Return the (x, y) coordinate for the center point of the cell that contains the specified text.  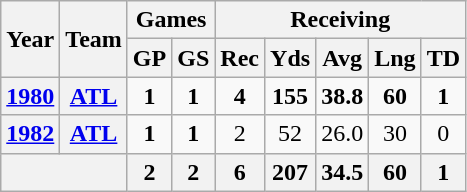
4 (240, 96)
Receiving (340, 20)
TD (443, 58)
30 (395, 134)
1980 (30, 96)
52 (290, 134)
GS (194, 58)
6 (240, 172)
26.0 (342, 134)
Yds (290, 58)
207 (290, 172)
GP (149, 58)
Lng (395, 58)
Avg (342, 58)
Team (94, 39)
Year (30, 39)
Rec (240, 58)
38.8 (342, 96)
0 (443, 134)
34.5 (342, 172)
1982 (30, 134)
155 (290, 96)
Games (170, 20)
